Provide the [x, y] coordinate of the cell's center where the given text is located.  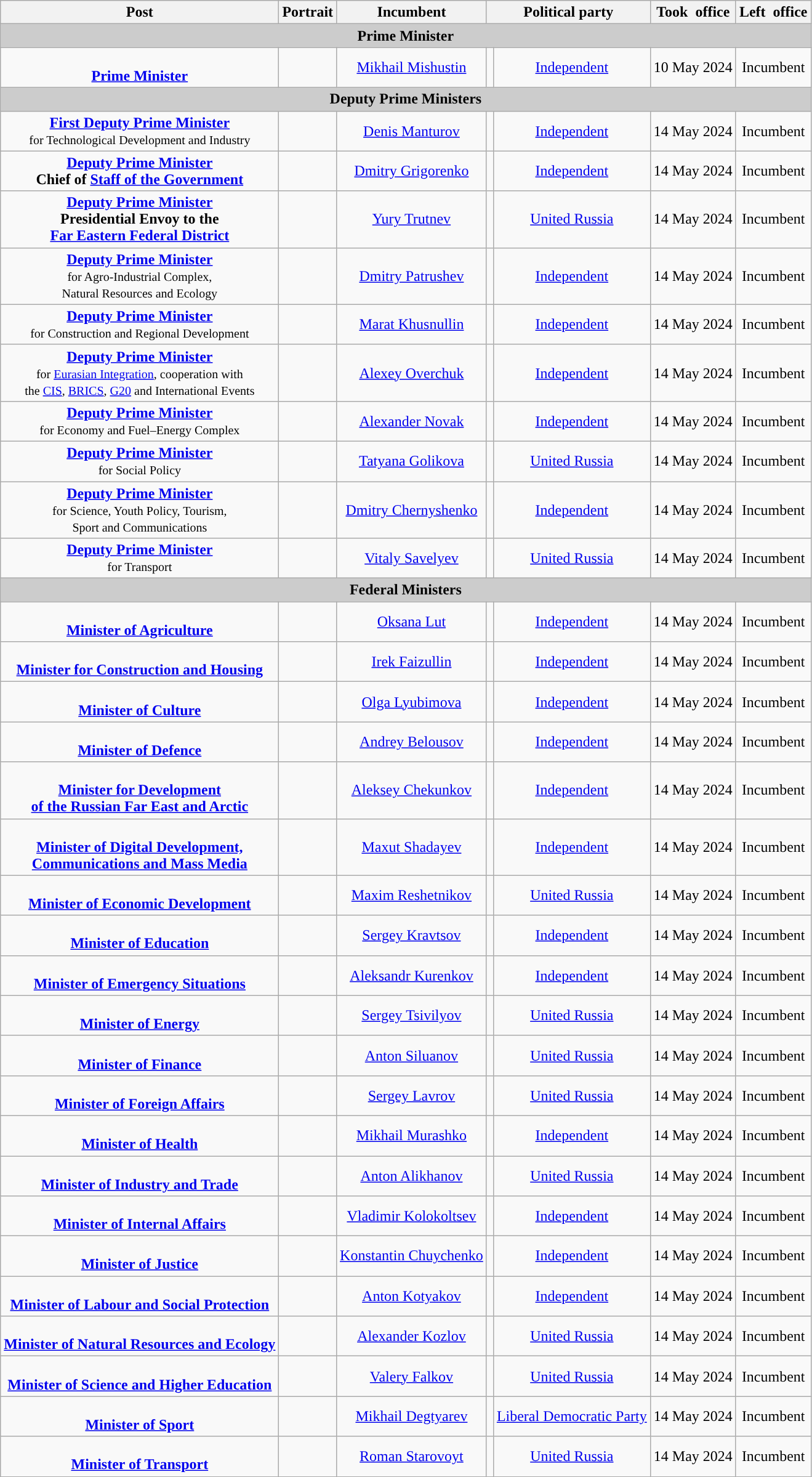
Anton Siluanov [412, 1056]
Deputy Prime Ministerfor Construction and Regional Development [140, 324]
Minister of Energy [140, 1015]
Minister of Digital Development,Communications and Mass Media [140, 847]
Aleksandr Kurenkov [412, 976]
Dmitry Patrushev [412, 276]
Roman Starovoyt [412, 1456]
Took office [693, 12]
Deputy Prime MinisterPresidential Envoy to theFar Eastern Federal District [140, 219]
Deputy Prime Ministerfor Economy and Fuel–Energy Complex [140, 421]
Aleksey Chekunkov [412, 790]
Olga Lyubimova [412, 702]
Sergey Kravtsov [412, 935]
Mikhail Degtyarev [412, 1417]
Federal Ministers [406, 590]
Minister of Justice [140, 1256]
Dmitry Chernyshenko [412, 510]
Minister of Internal Affairs [140, 1216]
Minister of Education [140, 935]
Yury Trutnev [412, 219]
Deputy Prime Ministers [406, 99]
Mikhail Mishustin [412, 68]
Minister of Economic Development [140, 896]
Political party [568, 12]
Minister of Science and Higher Education [140, 1376]
Minister of Health [140, 1136]
Tatyana Golikova [412, 461]
Minister of Sport [140, 1417]
Vladimir Kolokoltsev [412, 1216]
Minister of Culture [140, 702]
Minister for Developmentof the Russian Far East and Arctic [140, 790]
Left office [773, 12]
Minister of Finance [140, 1056]
Minister of Emergency Situations [140, 976]
Sergey Lavrov [412, 1095]
Alexander Novak [412, 421]
Minister of Agriculture [140, 622]
Anton Alikhanov [412, 1175]
Deputy Prime Ministerfor Agro-Industrial Complex,Natural Resources and Ecology [140, 276]
Liberal Democratic Party [571, 1417]
Vitaly Savelyev [412, 558]
Minister of Labour and Social Protection [140, 1296]
Minister of Industry and Trade [140, 1175]
Irek Faizullin [412, 662]
Minister of Natural Resources and Ecology [140, 1337]
10 May 2024 [693, 68]
Konstantin Chuychenko [412, 1256]
Marat Khusnullin [412, 324]
Minister of Foreign Affairs [140, 1095]
Deputy Prime Ministerfor Transport [140, 558]
Deputy Prime Ministerfor Eurasian Integration, cooperation withthe CIS, BRICS, G20 and International Events [140, 373]
Post [140, 12]
Deputy Prime Ministerfor Social Policy [140, 461]
Oksana Lut [412, 622]
Mikhail Murashko [412, 1136]
Sergey Tsivilyov [412, 1015]
Dmitry Grigorenko [412, 171]
Portrait [308, 12]
Alexey Overchuk [412, 373]
Maxut Shadayev [412, 847]
Deputy Prime MinisterChief of Staff of the Government [140, 171]
Alexander Kozlov [412, 1337]
Andrey Belousov [412, 742]
Valery Falkov [412, 1376]
Minister of Defence [140, 742]
Minister for Construction and Housing [140, 662]
Maxim Reshetnikov [412, 896]
First Deputy Prime Ministerfor Technological Development and Industry [140, 131]
Anton Kotyakov [412, 1296]
Denis Manturov [412, 131]
Minister of Transport [140, 1456]
Deputy Prime Ministerfor Science, Youth Policy, Tourism,Sport and Communications [140, 510]
